From the cell containing the given text, extract its center point as (x, y) coordinate. 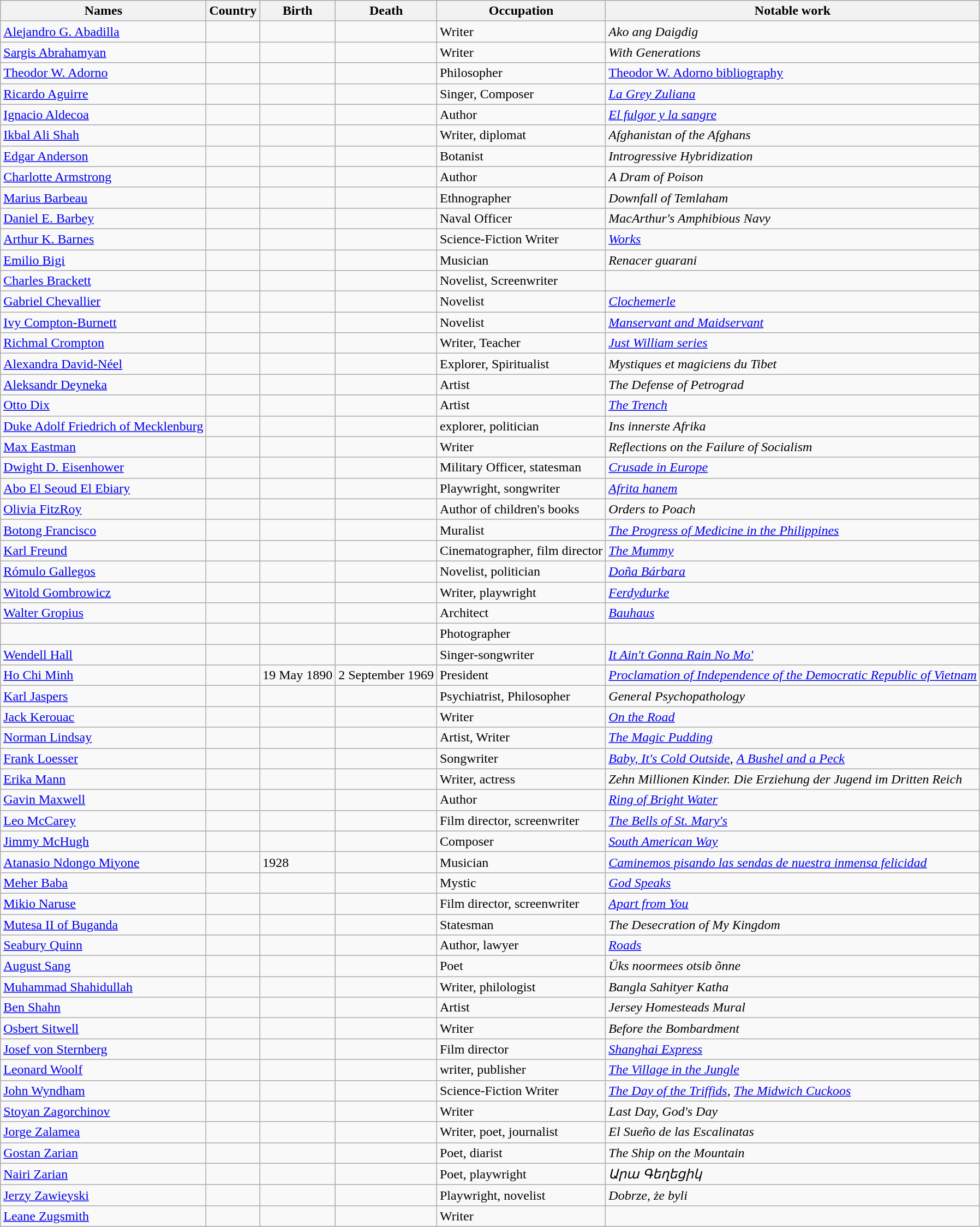
Photographer (521, 634)
Philosopher (521, 73)
Jack Kerouac (104, 717)
Jimmy McHugh (104, 841)
The Day of the Triffids, The Midwich Cuckoos (793, 1091)
Writer, Teacher (521, 343)
Muralist (521, 530)
Alejandro G. Abadilla (104, 32)
Orders to Poach (793, 509)
Playwright, songwriter (521, 488)
Üks noormees otsib õnne (793, 966)
Poet, playwright (521, 1174)
Duke Adolf Friedrich of Mecklenburg (104, 426)
Works (793, 239)
Writer, playwright (521, 592)
Crusade in Europe (793, 468)
Gabriel Chevallier (104, 302)
Writer, diplomat (521, 135)
Osbert Sitwell (104, 1028)
Theodor W. Adorno (104, 73)
It Ain't Gonna Rain No Mo' (793, 655)
Ivy Compton-Burnett (104, 322)
Playwright, novelist (521, 1195)
General Psychopathology (793, 696)
Afrita hanem (793, 488)
Max Eastman (104, 447)
South American Way (793, 841)
Leane Zugsmith (104, 1216)
Theodor W. Adorno bibliography (793, 73)
Wendell Hall (104, 655)
explorer, politician (521, 426)
El fulgor y la sangre (793, 115)
Statesman (521, 925)
19 May 1890 (298, 675)
Witold Gombrowicz (104, 592)
Artist, Writer (521, 738)
Naval Officer (521, 218)
Muhammad Shahidullah (104, 987)
Ring of Bright Water (793, 800)
Meher Baba (104, 883)
Mutesa II of Buganda (104, 925)
Novelist, politician (521, 571)
Josef von Sternberg (104, 1049)
Ethnographer (521, 197)
Names (104, 11)
Shanghai Express (793, 1049)
Jersey Homesteads Mural (793, 1008)
Writer, philologist (521, 987)
John Wyndham (104, 1091)
Dobrze, że byli (793, 1195)
Karl Freund (104, 550)
Apart from You (793, 903)
Afghanistan of the Afghans (793, 135)
Richmal Crompton (104, 343)
Ikbal Ali Shah (104, 135)
Death (386, 11)
Erika Mann (104, 779)
Ignacio Aldecoa (104, 115)
Just William series (793, 343)
God Speaks (793, 883)
Aleksandr Deyneka (104, 385)
Atanasio Ndongo Miyone (104, 862)
Karl Jaspers (104, 696)
Last Day, God's Day (793, 1111)
Doña Bárbara (793, 571)
With Generations (793, 52)
Frank Loesser (104, 758)
Manservant and Maidservant (793, 322)
Novelist, Screenwriter (521, 281)
2 September 1969 (386, 675)
Ferdydurke (793, 592)
Notable work (793, 11)
Writer, actress (521, 779)
Alexandra David-Néel (104, 364)
Singer-songwriter (521, 655)
Reflections on the Failure of Socialism (793, 447)
Charles Brackett (104, 281)
1928 (298, 862)
Emilio Bigi (104, 260)
Leonard Woolf (104, 1070)
Արա Գեղեցիկ (793, 1174)
The Desecration of My Kingdom (793, 925)
The Bells of St. Mary's (793, 821)
Military Officer, statesman (521, 468)
Occupation (521, 11)
Botong Francisco (104, 530)
Ho Chi Minh (104, 675)
Norman Lindsay (104, 738)
Cinematographer, film director (521, 550)
Poet (521, 966)
Caminemos pisando las sendas de nuestra inmensa felicidad (793, 862)
Bangla Sahityer Katha (793, 987)
Composer (521, 841)
Writer, poet, journalist (521, 1132)
August Sang (104, 966)
Ben Shahn (104, 1008)
Mystiques et magiciens du Tibet (793, 364)
Marius Barbeau (104, 197)
Baby, It's Cold Outside, A Bushel and a Peck (793, 758)
La Grey Zuliana (793, 94)
The Village in the Jungle (793, 1070)
MacArthur's Amphibious Navy (793, 218)
Dwight D. Eisenhower (104, 468)
Jerzy Zawieyski (104, 1195)
Olivia FitzRoy (104, 509)
Introgressive Hybridization (793, 156)
Ricardo Aguirre (104, 94)
Gavin Maxwell (104, 800)
Arthur K. Barnes (104, 239)
Clochemerle (793, 302)
Mystic (521, 883)
Architect (521, 613)
President (521, 675)
Proclamation of Independence of the Democratic Republic of Vietnam (793, 675)
The Magic Pudding (793, 738)
Poet, diarist (521, 1153)
Rómulo Gallegos (104, 571)
Bauhaus (793, 613)
The Mummy (793, 550)
Author, lawyer (521, 945)
Film director (521, 1049)
Charlotte Armstrong (104, 177)
Explorer, Spiritualist (521, 364)
The Progress of Medicine in the Philippines (793, 530)
Roads (793, 945)
Abo El Seoud El Ebiary (104, 488)
Author of children's books (521, 509)
Zehn Millionen Kinder. Die Erziehung der Jugend im Dritten Reich (793, 779)
Songwriter (521, 758)
Country (233, 11)
El Sueño de las Escalinatas (793, 1132)
Leo McCarey (104, 821)
Nairi Zarian (104, 1174)
Birth (298, 11)
Walter Gropius (104, 613)
Sargis Abrahamyan (104, 52)
Renacer guarani (793, 260)
writer, publisher (521, 1070)
Before the Bombardment (793, 1028)
Ako ang Daigdig (793, 32)
Jorge Zalamea (104, 1132)
The Defense of Petrograd (793, 385)
The Ship on the Mountain (793, 1153)
Psychiatrist, Philosopher (521, 696)
On the Road (793, 717)
Ins innerste Afrika (793, 426)
Daniel E. Barbey (104, 218)
Downfall of Temlaham (793, 197)
Singer, Composer (521, 94)
The Trench (793, 405)
Stoyan Zagorchinov (104, 1111)
Botanist (521, 156)
Gostan Zarian (104, 1153)
A Dram of Poison (793, 177)
Otto Dix (104, 405)
Seabury Quinn (104, 945)
Mikio Naruse (104, 903)
Edgar Anderson (104, 156)
